Detect which cell encompasses the target text, then output its [X, Y] center coordinate. 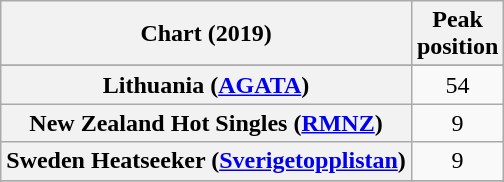
Sweden Heatseeker (Sverigetopplistan) [206, 161]
54 [457, 85]
Peakposition [457, 34]
New Zealand Hot Singles (RMNZ) [206, 123]
Lithuania (AGATA) [206, 85]
Chart (2019) [206, 34]
